Provide the (x, y) coordinate of the cell's center where the given text is located.  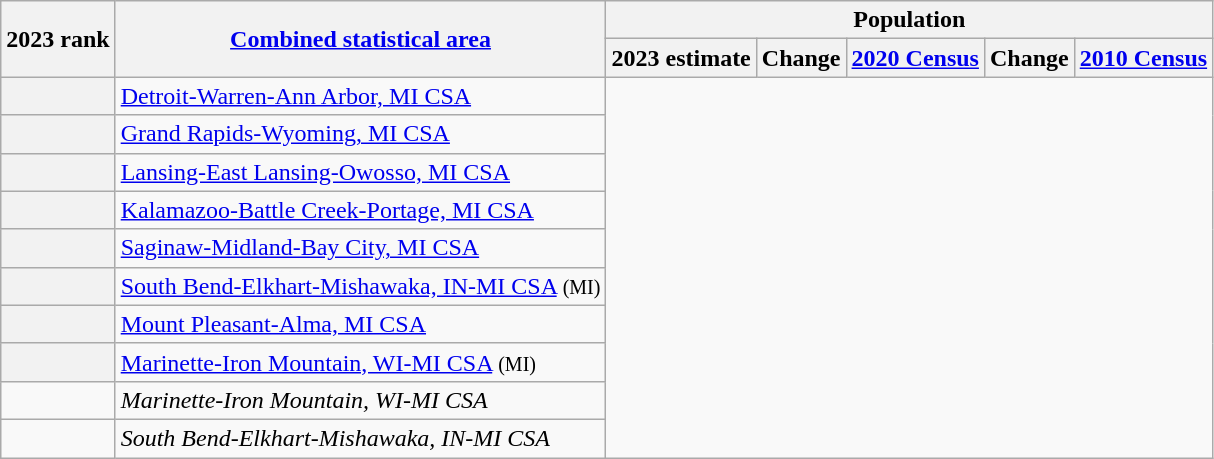
Lansing-East Lansing-Owosso, MI CSA (360, 172)
Population (910, 20)
2020 Census (915, 58)
Grand Rapids-Wyoming, MI CSA (360, 134)
Marinette-Iron Mountain, WI-MI CSA (MI) (360, 362)
South Bend-Elkhart-Mishawaka, IN-MI CSA (MI) (360, 286)
2010 Census (1143, 58)
Combined statistical area (360, 39)
South Bend-Elkhart-Mishawaka, IN-MI CSA (360, 438)
2023 estimate (681, 58)
Kalamazoo-Battle Creek-Portage, MI CSA (360, 210)
2023 rank (58, 39)
Marinette-Iron Mountain, WI-MI CSA (360, 400)
Saginaw-Midland-Bay City, MI CSA (360, 248)
Mount Pleasant-Alma, MI CSA (360, 324)
Detroit-Warren-Ann Arbor, MI CSA (360, 96)
